Pinpoint the cell where the given text exists, returning its (X, Y) midpoint coordinate. 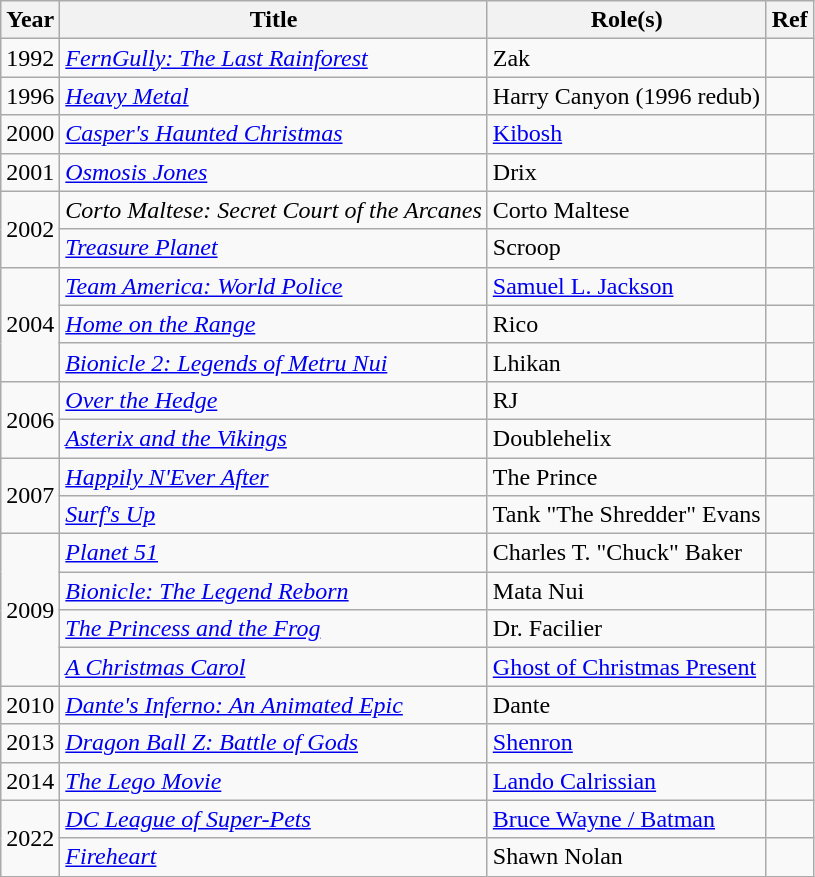
2002 (30, 229)
Planet 51 (274, 553)
Heavy Metal (274, 96)
2014 (30, 781)
Bruce Wayne / Batman (626, 819)
Kibosh (626, 134)
Surf's Up (274, 515)
Harry Canyon (1996 redub) (626, 96)
Year (30, 20)
Home on the Range (274, 324)
Treasure Planet (274, 248)
Dante's Inferno: An Animated Epic (274, 705)
2000 (30, 134)
Shawn Nolan (626, 857)
Role(s) (626, 20)
Zak (626, 58)
Dr. Facilier (626, 629)
Scroop (626, 248)
2009 (30, 610)
2013 (30, 743)
Fireheart (274, 857)
Rico (626, 324)
Dante (626, 705)
Lando Calrissian (626, 781)
Samuel L. Jackson (626, 286)
Bionicle 2: Legends of Metru Nui (274, 362)
2006 (30, 419)
The Prince (626, 477)
Ghost of Christmas Present (626, 667)
Lhikan (626, 362)
Ref (790, 20)
Tank "The Shredder" Evans (626, 515)
Team America: World Police (274, 286)
Doublehelix (626, 438)
Title (274, 20)
Charles T. "Chuck" Baker (626, 553)
DC League of Super-Pets (274, 819)
Casper's Haunted Christmas (274, 134)
Osmosis Jones (274, 172)
Happily N'Ever After (274, 477)
2007 (30, 496)
Drix (626, 172)
The Lego Movie (274, 781)
Shenron (626, 743)
A Christmas Carol (274, 667)
2001 (30, 172)
1992 (30, 58)
Corto Maltese (626, 210)
FernGully: The Last Rainforest (274, 58)
Dragon Ball Z: Battle of Gods (274, 743)
Asterix and the Vikings (274, 438)
2010 (30, 705)
1996 (30, 96)
Mata Nui (626, 591)
The Princess and the Frog (274, 629)
2022 (30, 838)
Bionicle: The Legend Reborn (274, 591)
Corto Maltese: Secret Court of the Arcanes (274, 210)
Over the Hedge (274, 400)
RJ (626, 400)
2004 (30, 324)
